From the cell containing the given text, extract its center point as (X, Y) coordinate. 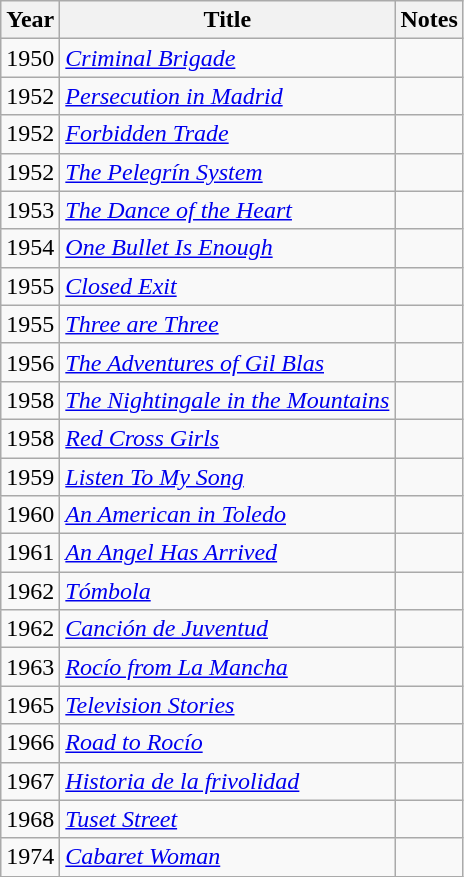
1961 (30, 553)
Forbidden Trade (228, 134)
1954 (30, 248)
1953 (30, 210)
Persecution in Madrid (228, 96)
1960 (30, 515)
Road to Rocío (228, 743)
1959 (30, 477)
Tuset Street (228, 819)
Year (30, 20)
Historia de la frivolidad (228, 781)
1967 (30, 781)
An Angel Has Arrived (228, 553)
An American in Toledo (228, 515)
Tómbola (228, 591)
1950 (30, 58)
Cabaret Woman (228, 857)
1963 (30, 667)
The Nightingale in the Mountains (228, 400)
Canción de Juventud (228, 629)
1965 (30, 705)
Red Cross Girls (228, 438)
The Adventures of Gil Blas (228, 362)
1966 (30, 743)
Criminal Brigade (228, 58)
One Bullet Is Enough (228, 248)
1968 (30, 819)
Rocío from La Mancha (228, 667)
Television Stories (228, 705)
The Dance of the Heart (228, 210)
Title (228, 20)
Listen To My Song (228, 477)
1974 (30, 857)
Notes (429, 20)
The Pelegrín System (228, 172)
1956 (30, 362)
Three are Three (228, 324)
Closed Exit (228, 286)
